For the text-containing cell, return its midpoint in [x, y] coordinate format. 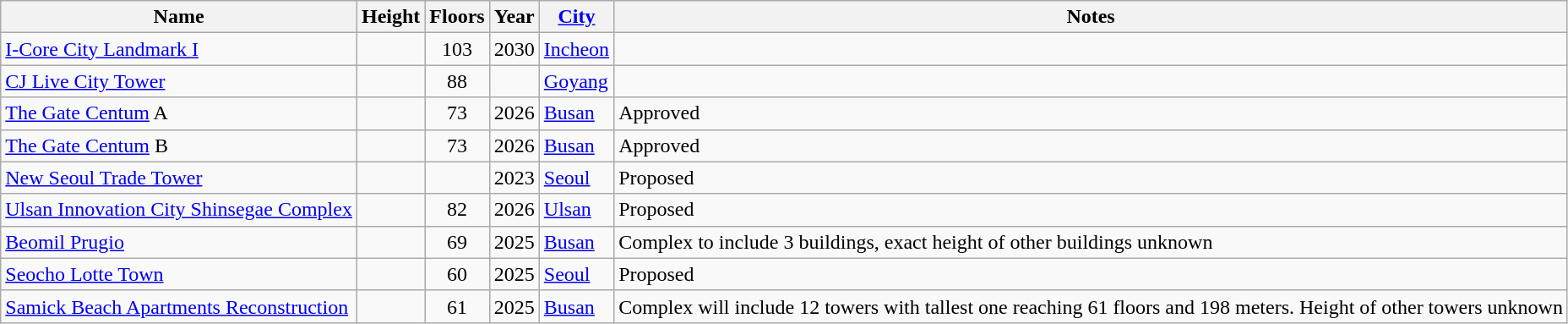
CJ Live City Tower [179, 81]
Incheon [576, 49]
Notes [1092, 17]
Goyang [576, 81]
Beomil Prugio [179, 242]
2023 [514, 178]
Seocho Lotte Town [179, 274]
Samick Beach Apartments Reconstruction [179, 306]
The Gate Centum A [179, 113]
61 [457, 306]
Ulsan Innovation City Shinsegae Complex [179, 210]
Name [179, 17]
The Gate Centum B [179, 146]
Complex will include 12 towers with tallest one reaching 61 floors and 198 meters. Height of other towers unknown [1092, 306]
Ulsan [576, 210]
103 [457, 49]
Year [514, 17]
Floors [457, 17]
69 [457, 242]
60 [457, 274]
I-Core City Landmark I [179, 49]
88 [457, 81]
Height [390, 17]
Complex to include 3 buildings, exact height of other buildings unknown [1092, 242]
City [576, 17]
82 [457, 210]
2030 [514, 49]
New Seoul Trade Tower [179, 178]
